Locate the cell with the specified text and output its (x, y) center coordinate. 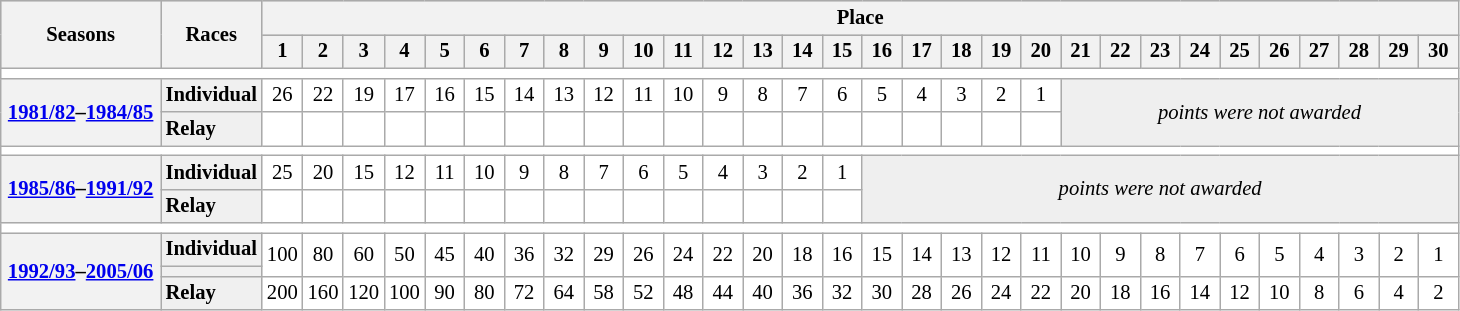
23 (1160, 51)
48 (683, 293)
45 (445, 254)
90 (445, 293)
50 (404, 254)
64 (564, 293)
21 (1081, 51)
1985/86–1991/92 (81, 189)
1981/82–1984/85 (81, 112)
Place (860, 17)
72 (524, 293)
200 (282, 293)
27 (1319, 51)
120 (364, 293)
60 (364, 254)
52 (643, 293)
Races (210, 34)
1992/93–2005/06 (81, 270)
Seasons (81, 34)
58 (604, 293)
44 (723, 293)
160 (324, 293)
